Extract the [x, y] coordinate from the center of the cell holding the provided text.  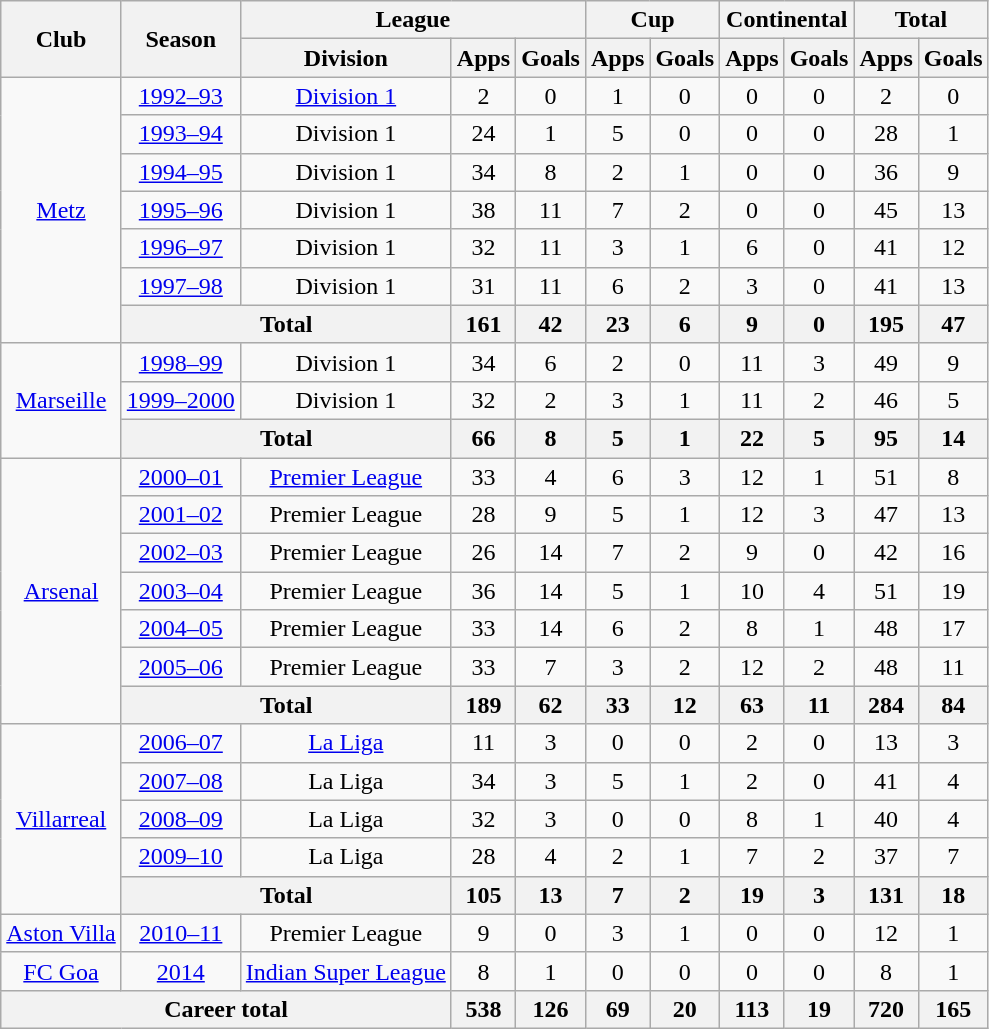
Club [62, 39]
Cup [652, 20]
10 [752, 591]
22 [752, 438]
2002–03 [180, 553]
Continental [787, 20]
195 [886, 324]
1999–2000 [180, 400]
17 [953, 629]
2000–01 [180, 477]
FC Goa [62, 971]
126 [551, 1009]
538 [483, 1009]
161 [483, 324]
1997–98 [180, 286]
2007–08 [180, 781]
69 [617, 1009]
1994–95 [180, 172]
31 [483, 286]
45 [886, 210]
2001–02 [180, 515]
63 [752, 705]
League [412, 20]
2014 [180, 971]
2010–11 [180, 933]
Metz [62, 210]
189 [483, 705]
105 [483, 895]
Division [346, 58]
24 [483, 134]
2009–10 [180, 857]
2003–04 [180, 591]
165 [953, 1009]
1995–96 [180, 210]
Marseille [62, 400]
131 [886, 895]
2008–09 [180, 819]
2004–05 [180, 629]
1993–94 [180, 134]
Arsenal [62, 591]
1996–97 [180, 248]
95 [886, 438]
84 [953, 705]
46 [886, 400]
Indian Super League [346, 971]
113 [752, 1009]
38 [483, 210]
720 [886, 1009]
66 [483, 438]
40 [886, 819]
1992–93 [180, 96]
20 [685, 1009]
2005–06 [180, 667]
Season [180, 39]
1998–99 [180, 362]
37 [886, 857]
26 [483, 553]
16 [953, 553]
2006–07 [180, 743]
Villarreal [62, 819]
49 [886, 362]
Career total [226, 1009]
23 [617, 324]
284 [886, 705]
Aston Villa [62, 933]
18 [953, 895]
62 [551, 705]
